Return the [X, Y] coordinate for the center point of the cell that contains the specified text.  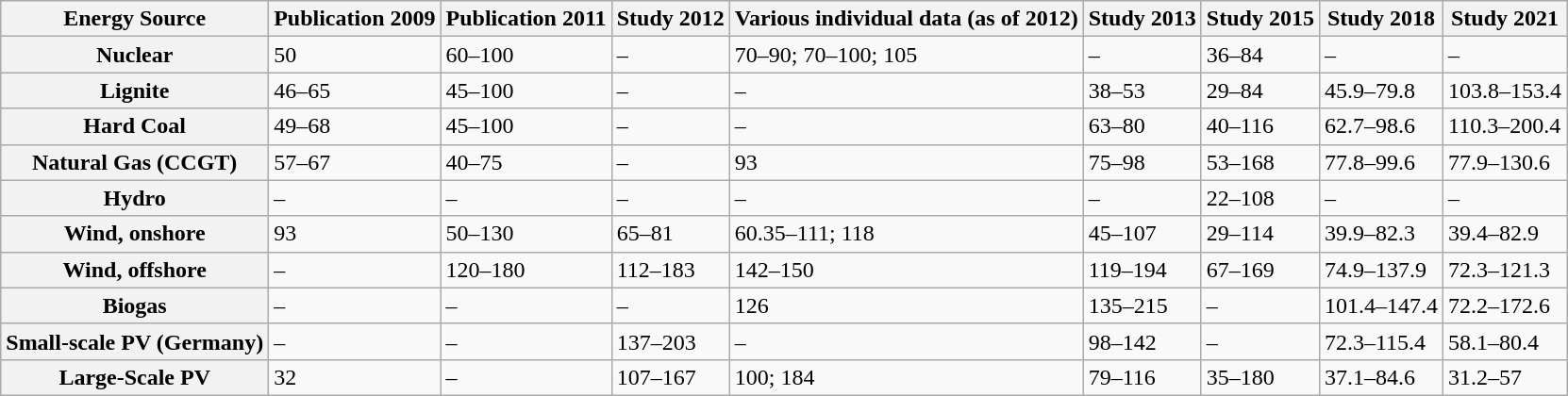
72.2–172.6 [1504, 305]
38–53 [1142, 91]
29–114 [1260, 234]
37.1–84.6 [1381, 377]
45–107 [1142, 234]
Study 2015 [1260, 19]
74.9–137.9 [1381, 270]
46–65 [355, 91]
40–116 [1260, 126]
Nuclear [135, 55]
58.1–80.4 [1504, 341]
53–168 [1260, 162]
135–215 [1142, 305]
Various individual data (as of 2012) [906, 19]
57–67 [355, 162]
50–130 [526, 234]
112–183 [670, 270]
29–84 [1260, 91]
Hydro [135, 198]
70–90; 70–100; 105 [906, 55]
65–81 [670, 234]
Study 2012 [670, 19]
39.4–82.9 [1504, 234]
101.4–147.4 [1381, 305]
142–150 [906, 270]
32 [355, 377]
75–98 [1142, 162]
Wind, onshore [135, 234]
45.9–79.8 [1381, 91]
72.3–121.3 [1504, 270]
72.3–115.4 [1381, 341]
40–75 [526, 162]
Energy Source [135, 19]
Study 2021 [1504, 19]
Study 2013 [1142, 19]
50 [355, 55]
Lignite [135, 91]
67–169 [1260, 270]
Biogas [135, 305]
22–108 [1260, 198]
79–116 [1142, 377]
77.8–99.6 [1381, 162]
Small-scale PV (Germany) [135, 341]
Wind, offshore [135, 270]
Publication 2009 [355, 19]
98–142 [1142, 341]
137–203 [670, 341]
77.9–130.6 [1504, 162]
60.35–111; 118 [906, 234]
Natural Gas (CCGT) [135, 162]
35–180 [1260, 377]
31.2–57 [1504, 377]
49–68 [355, 126]
36–84 [1260, 55]
103.8–153.4 [1504, 91]
62.7–98.6 [1381, 126]
120–180 [526, 270]
100; 184 [906, 377]
110.3–200.4 [1504, 126]
126 [906, 305]
119–194 [1142, 270]
63–80 [1142, 126]
Publication 2011 [526, 19]
Hard Coal [135, 126]
Study 2018 [1381, 19]
60–100 [526, 55]
39.9–82.3 [1381, 234]
107–167 [670, 377]
Large-Scale PV [135, 377]
